Return (X, Y) of the center of cell containing provided text 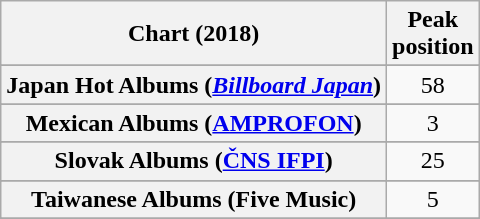
Slovak Albums (ČNS IFPI) (194, 161)
Japan Hot Albums (Billboard Japan) (194, 85)
25 (433, 161)
Peak position (433, 34)
Taiwanese Albums (Five Music) (194, 199)
3 (433, 123)
58 (433, 85)
Mexican Albums (AMPROFON) (194, 123)
5 (433, 199)
Chart (2018) (194, 34)
